Return the [X, Y] coordinate for the center point of the cell that contains the specified text.  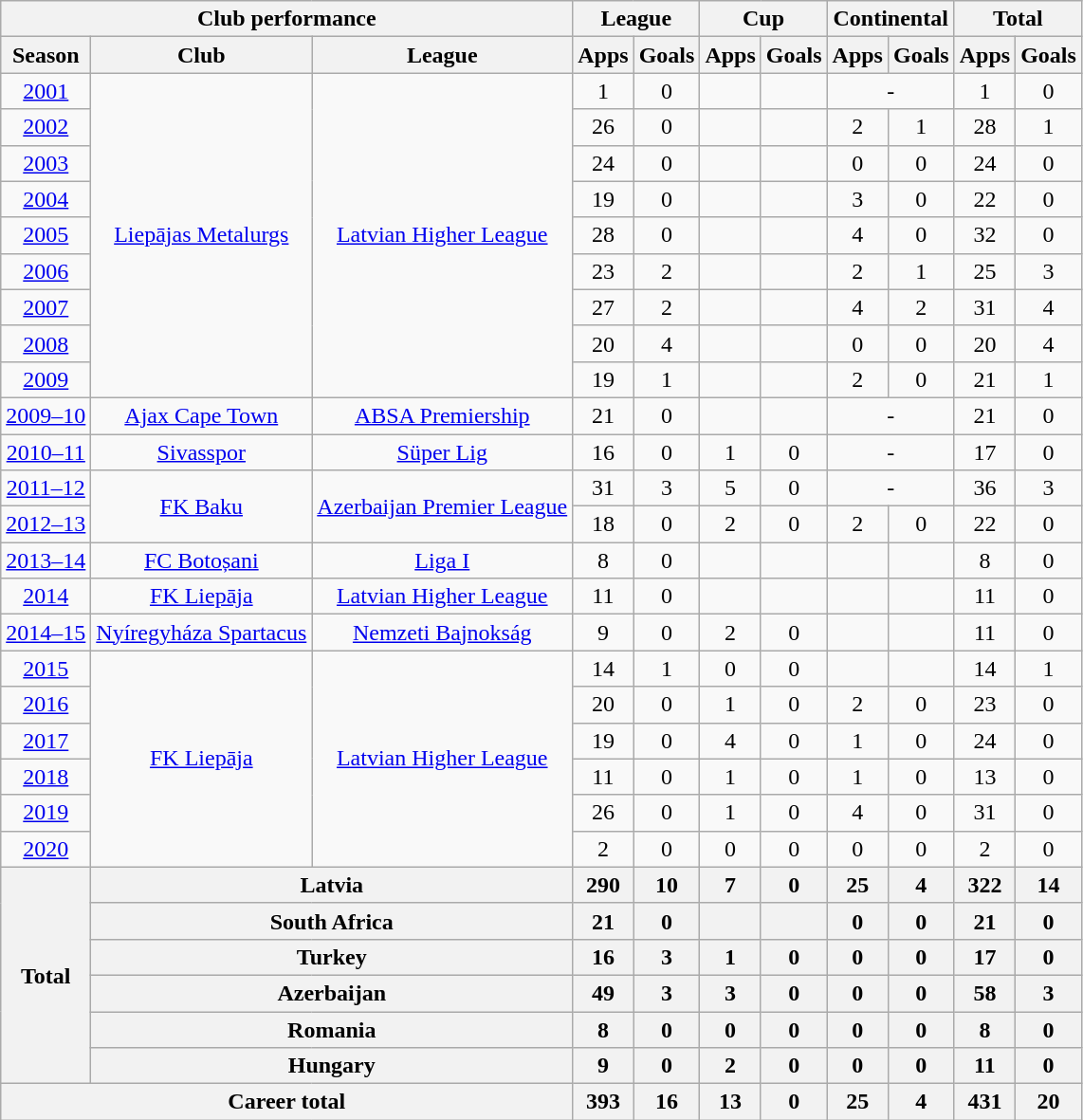
Azerbaijan Premier League [442, 506]
27 [603, 307]
2009–10 [46, 415]
10 [667, 885]
2014 [46, 597]
431 [984, 1102]
Azerbaijan [332, 993]
Liga I [442, 560]
Career total [286, 1102]
Club [201, 55]
290 [603, 885]
Turkey [332, 957]
Hungary [332, 1066]
32 [984, 235]
2006 [46, 271]
2011–12 [46, 488]
Nemzeti Bajnokság [442, 633]
Latvia [332, 885]
2001 [46, 91]
2012–13 [46, 524]
Continental [890, 19]
Nyíregyháza Spartacus [201, 633]
393 [603, 1102]
Süper Lig [442, 452]
2017 [46, 741]
Cup [763, 19]
2005 [46, 235]
FC Botoșani [201, 560]
FK Baku [201, 506]
2015 [46, 669]
Liepājas Metalurgs [201, 235]
South Africa [332, 921]
36 [984, 488]
2009 [46, 379]
2004 [46, 199]
Club performance [286, 19]
5 [730, 488]
2007 [46, 307]
2020 [46, 849]
49 [603, 993]
2003 [46, 163]
2002 [46, 127]
Ajax Cape Town [201, 415]
18 [603, 524]
Romania [332, 1029]
58 [984, 993]
322 [984, 885]
2013–14 [46, 560]
7 [730, 885]
2008 [46, 343]
2019 [46, 813]
2016 [46, 705]
2018 [46, 777]
ABSA Premiership [442, 415]
Season [46, 55]
2014–15 [46, 633]
2010–11 [46, 452]
Sivasspor [201, 452]
